Find where the given text appears and provide that cell's center as [X, Y] coordinate. 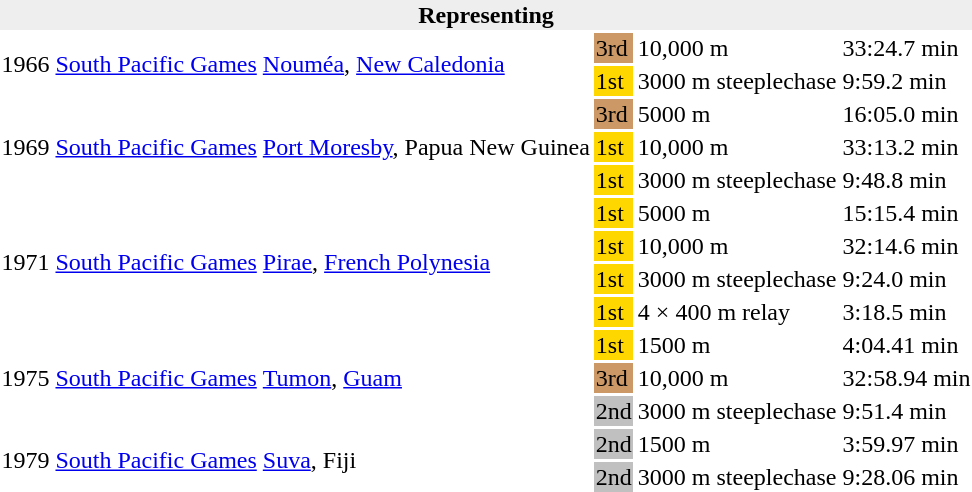
33:24.7 min [906, 48]
1969 [26, 147]
15:15.4 min [906, 213]
1971 [26, 262]
Pirae, French Polynesia [426, 262]
Suva, Fiji [426, 460]
3:18.5 min [906, 312]
Port Moresby, Papua New Guinea [426, 147]
9:51.4 min [906, 411]
1979 [26, 460]
16:05.0 min [906, 114]
33:13.2 min [906, 147]
9:48.8 min [906, 180]
4 × 400 m relay [737, 312]
9:59.2 min [906, 81]
4:04.41 min [906, 345]
Representing [486, 15]
1975 [26, 378]
32:58.94 min [906, 378]
1966 [26, 64]
32:14.6 min [906, 246]
9:28.06 min [906, 477]
Nouméa, New Caledonia [426, 64]
Tumon, Guam [426, 378]
3:59.97 min [906, 444]
9:24.0 min [906, 279]
